Detect which cell encompasses the target text, then output its (x, y) center coordinate. 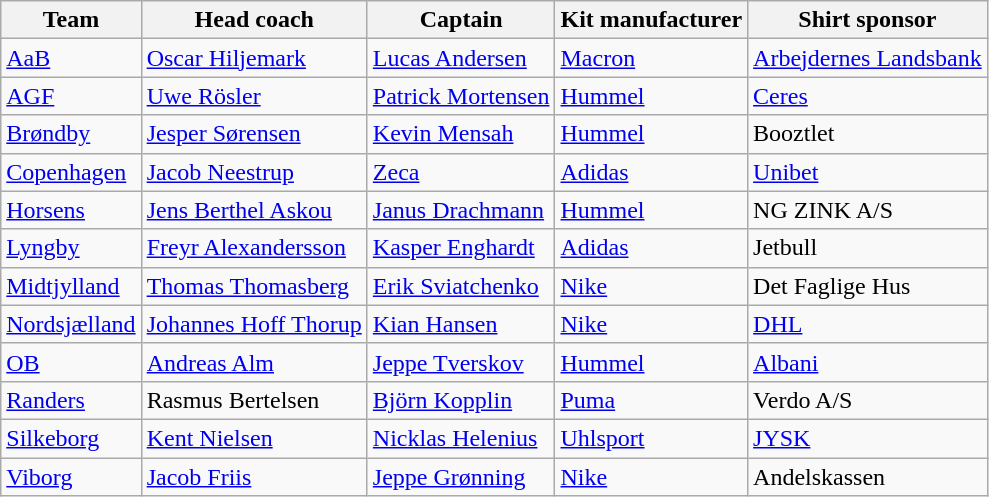
Jesper Sørensen (254, 134)
Kevin Mensah (461, 134)
Thomas Thomasberg (254, 286)
Randers (71, 400)
Jacob Friis (254, 477)
Verdo A/S (868, 400)
Johannes Hoff Thorup (254, 324)
Jeppe Tverskov (461, 362)
Kian Hansen (461, 324)
Jens Berthel Askou (254, 210)
AaB (71, 58)
NG ZINK A/S (868, 210)
Lucas Andersen (461, 58)
AGF (71, 96)
DHL (868, 324)
Silkeborg (71, 438)
Patrick Mortensen (461, 96)
Det Faglige Hus (868, 286)
Uhlsport (652, 438)
Booztlet (868, 134)
Oscar Hiljemark (254, 58)
Andreas Alm (254, 362)
Lyngby (71, 248)
Jetbull (868, 248)
Rasmus Bertelsen (254, 400)
Viborg (71, 477)
Team (71, 20)
Shirt sponsor (868, 20)
Puma (652, 400)
Horsens (71, 210)
Kit manufacturer (652, 20)
Kasper Enghardt (461, 248)
Jeppe Grønning (461, 477)
Andelskassen (868, 477)
Copenhagen (71, 172)
Erik Sviatchenko (461, 286)
Ceres (868, 96)
JYSK (868, 438)
Uwe Rösler (254, 96)
Captain (461, 20)
Kent Nielsen (254, 438)
Jacob Neestrup (254, 172)
Nicklas Helenius (461, 438)
Arbejdernes Landsbank (868, 58)
Head coach (254, 20)
Midtjylland (71, 286)
Janus Drachmann (461, 210)
Brøndby (71, 134)
OB (71, 362)
Freyr Alexandersson (254, 248)
Macron (652, 58)
Unibet (868, 172)
Björn Kopplin (461, 400)
Nordsjælland (71, 324)
Zeca (461, 172)
Albani (868, 362)
